Output the (X, Y) coordinate of the center of the cell containing the given text.  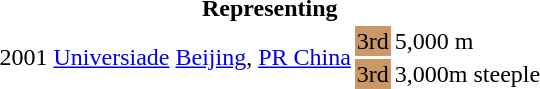
Beijing, PR China (263, 58)
Universiade (112, 58)
